Search for the cell housing the specified text and yield its [x, y] center coordinate. 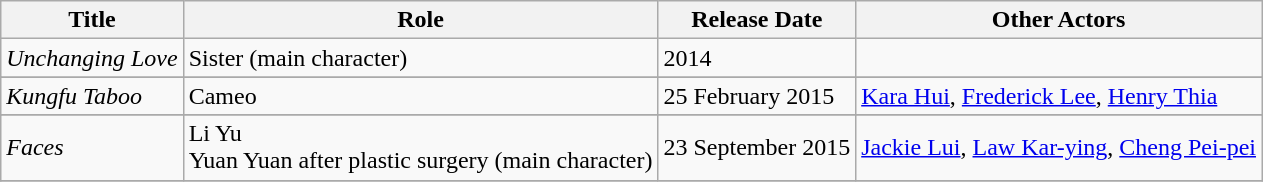
Sister (main character) [420, 58]
Li Yu Yuan Yuan after plastic surgery (main character) [420, 148]
Faces [92, 148]
Release Date [757, 20]
Role [420, 20]
Unchanging Love [92, 58]
23 September 2015 [757, 148]
Jackie Lui, Law Kar-ying, Cheng Pei-pei [1059, 148]
Kara Hui, Frederick Lee, Henry Thia [1059, 96]
Cameo [420, 96]
Title [92, 20]
2014 [757, 58]
25 February 2015 [757, 96]
Other Actors [1059, 20]
Kungfu Taboo [92, 96]
